Identify which cell holds the provided text, then report its (x, y) central coordinate. 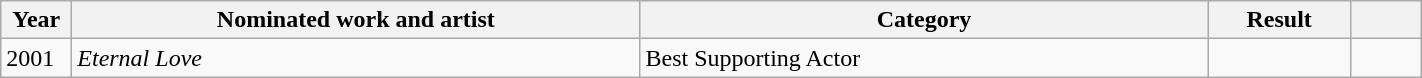
2001 (36, 58)
Result (1279, 20)
Year (36, 20)
Eternal Love (356, 58)
Category (924, 20)
Nominated work and artist (356, 20)
Best Supporting Actor (924, 58)
